Determine the [x, y] coordinate at the center of the cell enclosing the given text.  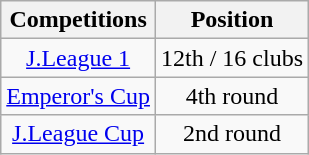
J.League Cup [78, 134]
12th / 16 clubs [232, 58]
4th round [232, 96]
2nd round [232, 134]
Emperor's Cup [78, 96]
Position [232, 20]
Competitions [78, 20]
J.League 1 [78, 58]
